Capture the cell that displays the provided text and extract its [X, Y] central coordinate. 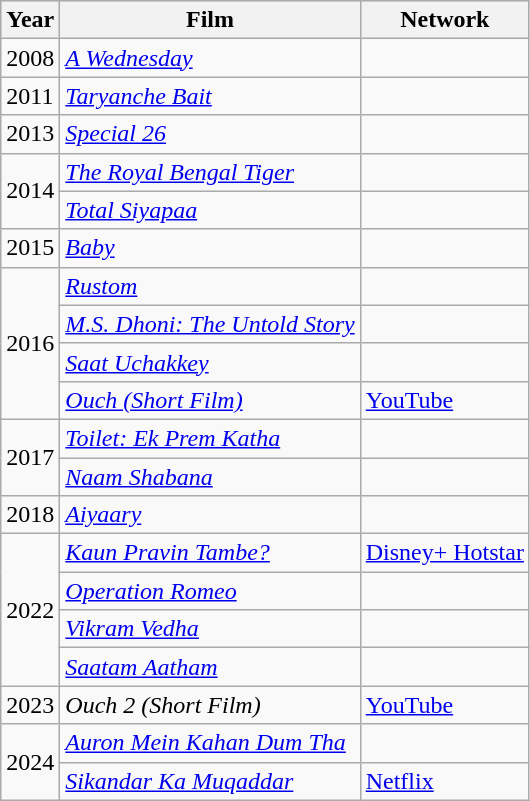
Saat Uchakkey [210, 362]
Toilet: Ek Prem Katha [210, 438]
Baby [210, 248]
A Wednesday [210, 58]
Naam Shabana [210, 477]
Sikandar Ka Muqaddar [210, 781]
Disney+ Hotstar [444, 553]
Operation Romeo [210, 591]
Aiyaary [210, 515]
2008 [30, 58]
Saatam Aatham [210, 667]
2013 [30, 134]
2011 [30, 96]
2015 [30, 248]
2022 [30, 610]
Total Siyapaa [210, 210]
Auron Mein Kahan Dum Tha [210, 743]
Kaun Pravin Tambe? [210, 553]
Special 26 [210, 134]
2023 [30, 705]
Network [444, 20]
2014 [30, 191]
Netflix [444, 781]
Ouch 2 (Short Film) [210, 705]
2017 [30, 457]
Year [30, 20]
Taryanche Bait [210, 96]
2024 [30, 762]
Film [210, 20]
The Royal Bengal Tiger [210, 172]
2016 [30, 343]
Rustom [210, 286]
Ouch (Short Film) [210, 400]
2018 [30, 515]
M.S. Dhoni: The Untold Story [210, 324]
Vikram Vedha [210, 629]
